Detect which cell encompasses the target text, then output its [x, y] center coordinate. 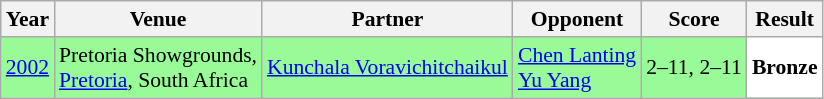
Result [785, 19]
Opponent [577, 19]
Bronze [785, 68]
Year [28, 19]
Kunchala Voravichitchaikul [388, 68]
Score [694, 19]
2–11, 2–11 [694, 68]
Pretoria Showgrounds,Pretoria, South Africa [158, 68]
Chen Lanting Yu Yang [577, 68]
2002 [28, 68]
Venue [158, 19]
Partner [388, 19]
